Find where the given text appears and provide that cell's center as (X, Y) coordinate. 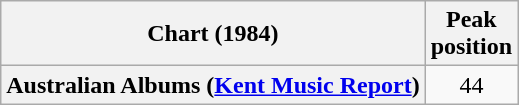
Australian Albums (Kent Music Report) (213, 85)
Peakposition (471, 34)
Chart (1984) (213, 34)
44 (471, 85)
